Return (x, y) of the center of cell containing provided text 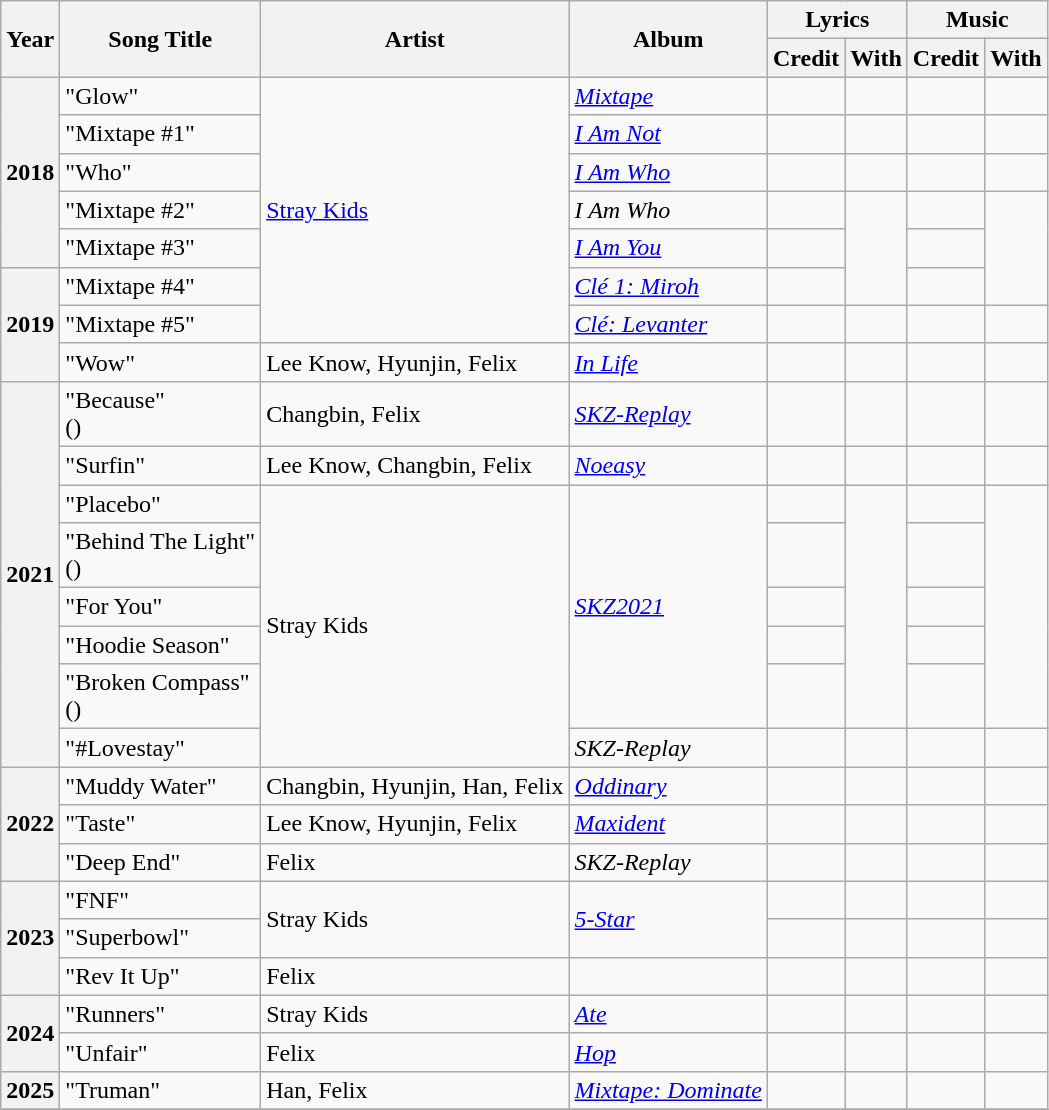
Noeasy (668, 465)
"Who" (160, 172)
2025 (30, 1090)
"Deep End" (160, 862)
"Unfair" (160, 1052)
SKZ2021 (668, 606)
"Wow" (160, 362)
Ate (668, 1014)
2022 (30, 824)
I Am You (668, 248)
2019 (30, 324)
"Rev It Up" (160, 976)
"#Lovestay" (160, 748)
"Placebo" (160, 503)
2024 (30, 1033)
"Mixtape #4" (160, 286)
In Life (668, 362)
"Mixtape #5" (160, 324)
Changbin, Hyunjin, Han, Felix (415, 786)
"Glow" (160, 96)
Artist (415, 39)
"Hoodie Season" (160, 645)
Mixtape: Dominate (668, 1090)
"Truman" (160, 1090)
"Because"() (160, 414)
Album (668, 39)
"Muddy Water" (160, 786)
2018 (30, 172)
2021 (30, 574)
Song Title (160, 39)
Changbin, Felix (415, 414)
I Am Not (668, 134)
"Taste" (160, 824)
"FNF" (160, 900)
Mixtape (668, 96)
Lee Know, Changbin, Felix (415, 465)
5-Star (668, 919)
"Mixtape #2" (160, 210)
2023 (30, 938)
Clé 1: Miroh (668, 286)
"Superbowl" (160, 938)
Music (977, 20)
Hop (668, 1052)
Clé: Levanter (668, 324)
Lyrics (837, 20)
"Mixtape #3" (160, 248)
"Behind The Light"() (160, 556)
"Broken Compass"() (160, 696)
"For You" (160, 607)
"Mixtape #1" (160, 134)
Year (30, 39)
Oddinary (668, 786)
"Surfin" (160, 465)
Han, Felix (415, 1090)
Maxident (668, 824)
"Runners" (160, 1014)
